For the text-containing cell, return its midpoint in (X, Y) coordinate format. 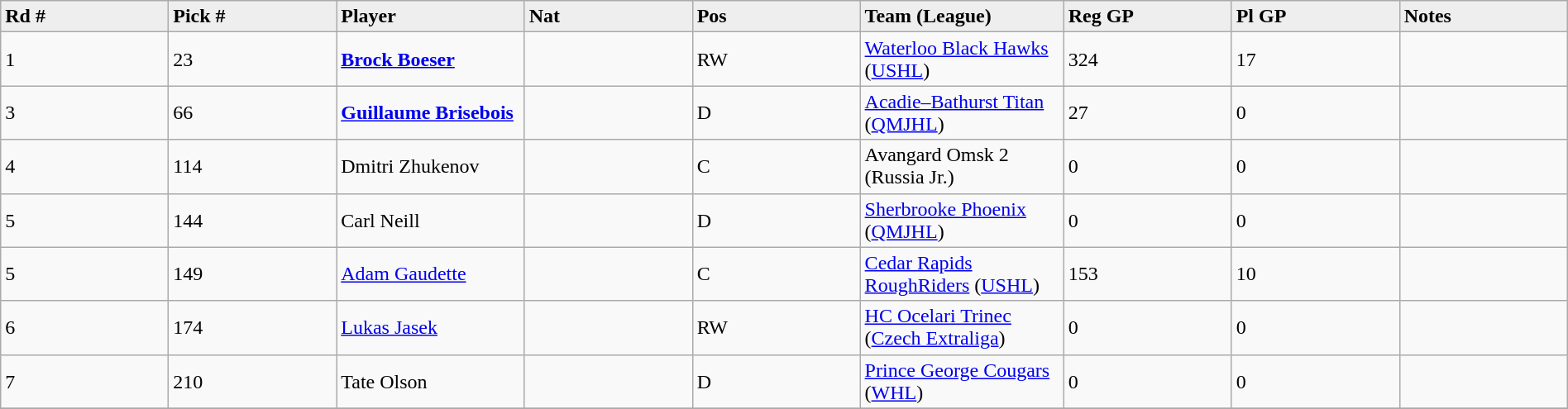
4 (84, 167)
Lukas Jasek (430, 327)
Pl GP (1315, 17)
Player (430, 17)
Pick # (253, 17)
10 (1315, 274)
Team (League) (962, 17)
Prince George Cougars (WHL) (962, 382)
114 (253, 167)
324 (1148, 59)
Cedar Rapids RoughRiders (USHL) (962, 274)
153 (1148, 274)
Carl Neill (430, 220)
7 (84, 382)
27 (1148, 112)
Avangard Omsk 2 (Russia Jr.) (962, 167)
Tate Olson (430, 382)
3 (84, 112)
210 (253, 382)
Reg GP (1148, 17)
174 (253, 327)
66 (253, 112)
Sherbrooke Phoenix (QMJHL) (962, 220)
Dmitri Zhukenov (430, 167)
Pos (776, 17)
1 (84, 59)
17 (1315, 59)
6 (84, 327)
Notes (1484, 17)
Waterloo Black Hawks (USHL) (962, 59)
Brock Boeser (430, 59)
Adam Gaudette (430, 274)
149 (253, 274)
144 (253, 220)
23 (253, 59)
Nat (609, 17)
Acadie–Bathurst Titan (QMJHL) (962, 112)
HC Ocelari Trinec (Czech Extraliga) (962, 327)
Guillaume Brisebois (430, 112)
Rd # (84, 17)
